Determine the [x, y] coordinate at the center of the cell enclosing the given text.  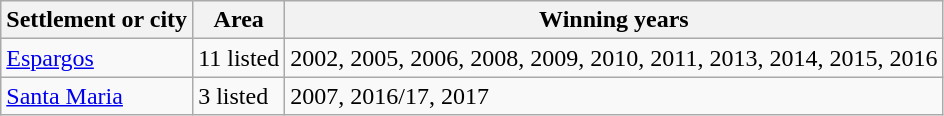
Settlement or city [97, 20]
2002, 2005, 2006, 2008, 2009, 2010, 2011, 2013, 2014, 2015, 2016 [614, 58]
Area [239, 20]
2007, 2016/17, 2017 [614, 96]
3 listed [239, 96]
Winning years [614, 20]
Espargos [97, 58]
Santa Maria [97, 96]
11 listed [239, 58]
